Search for the cell housing the specified text and yield its [X, Y] center coordinate. 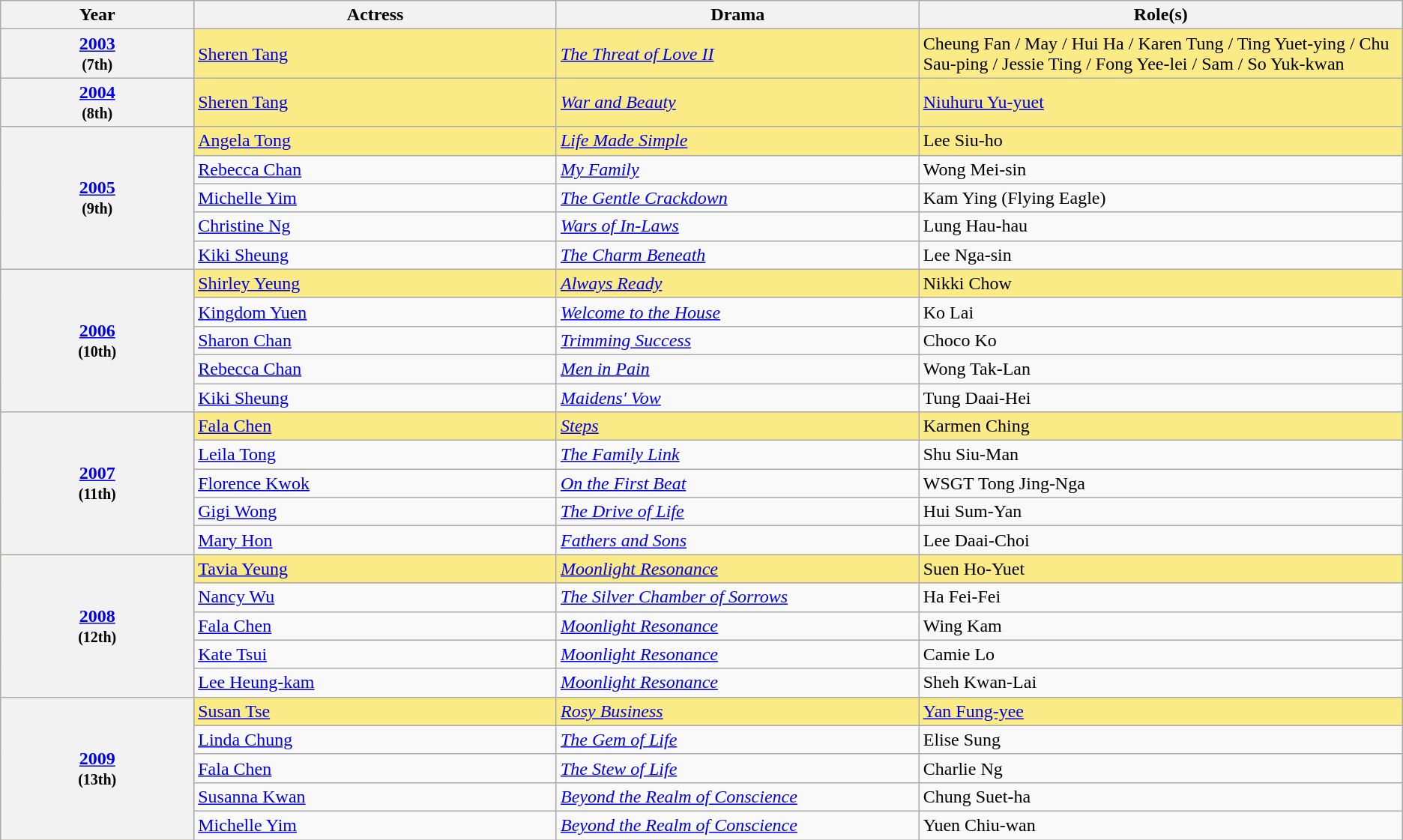
Leila Tong [375, 455]
Drama [737, 15]
2005(9th) [97, 198]
Tung Daai-Hei [1160, 398]
The Drive of Life [737, 512]
Niuhuru Yu-yuet [1160, 102]
Choco Ko [1160, 340]
2008(12th) [97, 626]
Fathers and Sons [737, 540]
Ha Fei-Fei [1160, 597]
Actress [375, 15]
Sharon Chan [375, 340]
The Gentle Crackdown [737, 198]
Shu Siu-Man [1160, 455]
Mary Hon [375, 540]
Chung Suet-ha [1160, 797]
On the First Beat [737, 483]
The Threat of Love II [737, 54]
Rosy Business [737, 711]
Wars of In-Laws [737, 226]
Welcome to the House [737, 312]
Kate Tsui [375, 654]
Linda Chung [375, 740]
Tavia Yeung [375, 569]
The Stew of Life [737, 768]
Susan Tse [375, 711]
Maidens' Vow [737, 398]
Kam Ying (Flying Eagle) [1160, 198]
Wing Kam [1160, 626]
Cheung Fan / May / Hui Ha / Karen Tung / Ting Yuet-ying / Chu Sau-ping / Jessie Ting / Fong Yee-lei / Sam / So Yuk-kwan [1160, 54]
Wong Mei-sin [1160, 169]
Lee Daai-Choi [1160, 540]
Lee Heung-kam [375, 683]
2004(8th) [97, 102]
Nancy Wu [375, 597]
Trimming Success [737, 340]
WSGT Tong Jing-Nga [1160, 483]
Ko Lai [1160, 312]
Men in Pain [737, 369]
Camie Lo [1160, 654]
2006 (10th) [97, 340]
Suen Ho-Yuet [1160, 569]
Lung Hau-hau [1160, 226]
The Charm Beneath [737, 255]
Gigi Wong [375, 512]
2003(7th) [97, 54]
Florence Kwok [375, 483]
Angela Tong [375, 141]
Sheh Kwan-Lai [1160, 683]
Role(s) [1160, 15]
Shirley Yeung [375, 283]
The Gem of Life [737, 740]
War and Beauty [737, 102]
My Family [737, 169]
Hui Sum-Yan [1160, 512]
2007(11th) [97, 483]
Susanna Kwan [375, 797]
Charlie Ng [1160, 768]
Life Made Simple [737, 141]
Christine Ng [375, 226]
Always Ready [737, 283]
Yuen Chiu-wan [1160, 825]
The Silver Chamber of Sorrows [737, 597]
The Family Link [737, 455]
Wong Tak-Lan [1160, 369]
2009(13th) [97, 768]
Elise Sung [1160, 740]
Lee Nga-sin [1160, 255]
Year [97, 15]
Steps [737, 426]
Yan Fung-yee [1160, 711]
Nikki Chow [1160, 283]
Karmen Ching [1160, 426]
Kingdom Yuen [375, 312]
Lee Siu-ho [1160, 141]
